Detect which cell encompasses the target text, then output its [X, Y] center coordinate. 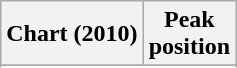
Peakposition [189, 34]
Chart (2010) [72, 34]
